Return [x, y] of the center of cell containing provided text 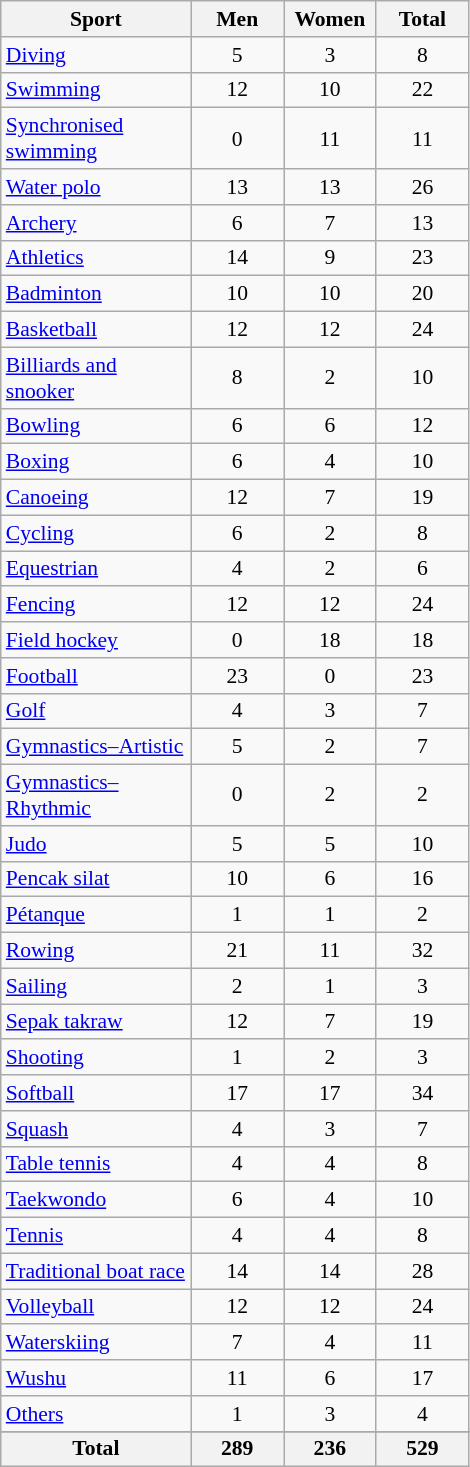
Judo [96, 844]
Traditional boat race [96, 1271]
Basketball [96, 330]
Archery [96, 223]
Waterskiing [96, 1343]
289 [238, 1449]
Shooting [96, 1058]
34 [422, 1093]
32 [422, 951]
Boxing [96, 462]
9 [330, 258]
Bowling [96, 426]
16 [422, 879]
Table tennis [96, 1164]
26 [422, 187]
Badminton [96, 294]
Billiards and snooker [96, 378]
Women [330, 19]
Sailing [96, 986]
Fencing [96, 605]
28 [422, 1271]
Squash [96, 1129]
Cycling [96, 533]
529 [422, 1449]
Pencak silat [96, 879]
Football [96, 676]
Athletics [96, 258]
236 [330, 1449]
Sport [96, 19]
Equestrian [96, 569]
Pétanque [96, 915]
Water polo [96, 187]
20 [422, 294]
21 [238, 951]
Volleyball [96, 1307]
Gymnastics–Artistic [96, 747]
Taekwondo [96, 1200]
Diving [96, 55]
Sepak takraw [96, 1022]
Field hockey [96, 640]
Synchronised swimming [96, 138]
Softball [96, 1093]
Wushu [96, 1378]
Golf [96, 711]
Rowing [96, 951]
Others [96, 1414]
22 [422, 90]
Men [238, 19]
Tennis [96, 1236]
Swimming [96, 90]
Canoeing [96, 498]
Gymnastics–Rhythmic [96, 796]
